Pinpoint the cell where the given text exists, returning its (X, Y) midpoint coordinate. 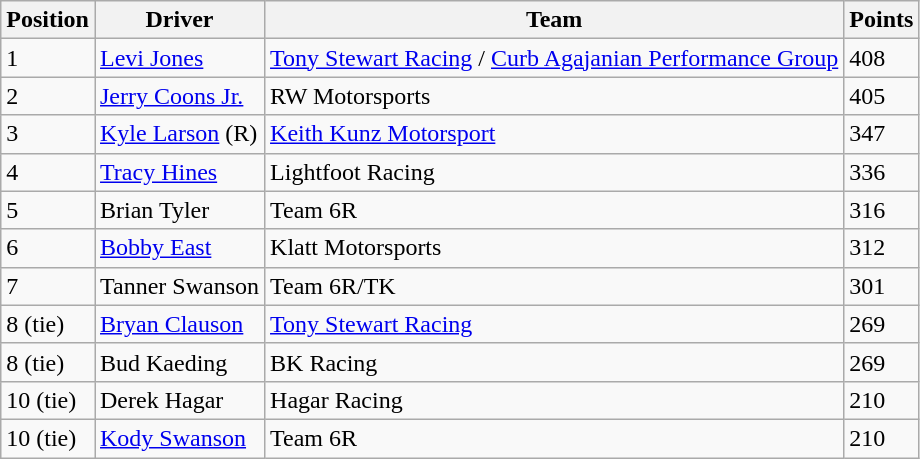
Driver (179, 20)
Tanner Swanson (179, 286)
Bryan Clauson (179, 324)
Derek Hagar (179, 400)
Kody Swanson (179, 438)
312 (882, 248)
7 (48, 286)
Team 6R/TK (554, 286)
1 (48, 58)
Bobby East (179, 248)
316 (882, 210)
Brian Tyler (179, 210)
Position (48, 20)
408 (882, 58)
Kyle Larson (R) (179, 134)
Jerry Coons Jr. (179, 96)
Tony Stewart Racing (554, 324)
405 (882, 96)
301 (882, 286)
5 (48, 210)
Klatt Motorsports (554, 248)
336 (882, 172)
Bud Kaeding (179, 362)
Tracy Hines (179, 172)
347 (882, 134)
Tony Stewart Racing / Curb Agajanian Performance Group (554, 58)
Keith Kunz Motorsport (554, 134)
6 (48, 248)
Levi Jones (179, 58)
Team (554, 20)
RW Motorsports (554, 96)
4 (48, 172)
Points (882, 20)
3 (48, 134)
BK Racing (554, 362)
2 (48, 96)
Lightfoot Racing (554, 172)
Hagar Racing (554, 400)
